Determine the [X, Y] coordinate at the center of the cell enclosing the given text.  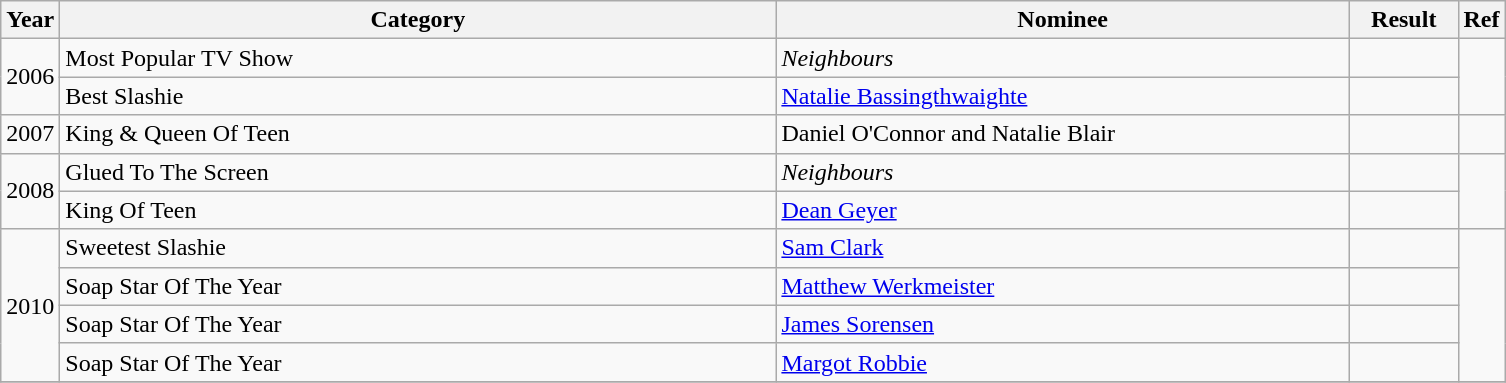
2008 [30, 191]
Result [1404, 20]
Year [30, 20]
Daniel O'Connor and Natalie Blair [1063, 134]
Nominee [1063, 20]
Margot Robbie [1063, 362]
Best Slashie [418, 96]
King & Queen Of Teen [418, 134]
Sweetest Slashie [418, 248]
Category [418, 20]
2006 [30, 77]
Matthew Werkmeister [1063, 286]
Ref [1482, 20]
Sam Clark [1063, 248]
Most Popular TV Show [418, 58]
Natalie Bassingthwaighte [1063, 96]
2010 [30, 305]
Glued To The Screen [418, 172]
2007 [30, 134]
King Of Teen [418, 210]
James Sorensen [1063, 324]
Dean Geyer [1063, 210]
